Identify which cell holds the provided text, then report its (X, Y) central coordinate. 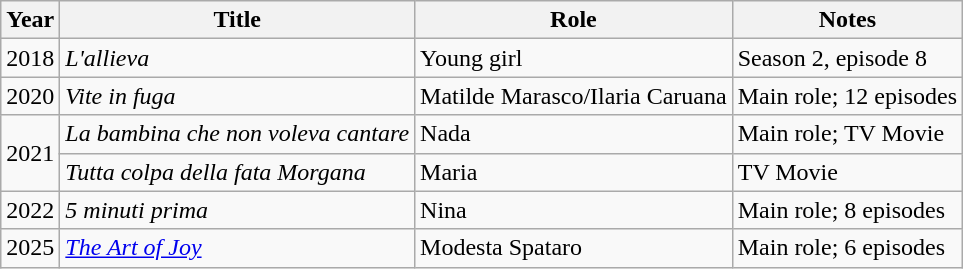
The Art of Joy (238, 248)
Notes (847, 20)
Main role; 8 episodes (847, 210)
TV Movie (847, 172)
La bambina che non voleva cantare (238, 134)
2018 (30, 58)
Maria (574, 172)
Nina (574, 210)
L'allieva (238, 58)
Young girl (574, 58)
2025 (30, 248)
5 minuti prima (238, 210)
Season 2, episode 8 (847, 58)
2022 (30, 210)
Modesta Spataro (574, 248)
Nada (574, 134)
Year (30, 20)
Matilde Marasco/Ilaria Caruana (574, 96)
Main role; TV Movie (847, 134)
Role (574, 20)
2021 (30, 153)
2020 (30, 96)
Main role; 6 episodes (847, 248)
Title (238, 20)
Tutta colpa della fata Morgana (238, 172)
Main role; 12 episodes (847, 96)
Vite in fuga (238, 96)
